Return (X, Y) of the center of cell containing provided text 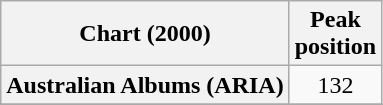
Chart (2000) (145, 34)
Peakposition (335, 34)
132 (335, 85)
Australian Albums (ARIA) (145, 85)
